Return [X, Y] of the center of cell containing provided text 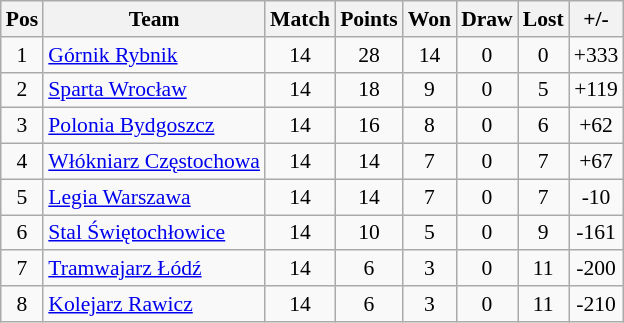
4 [22, 162]
Team [154, 19]
Sparta Wrocław [154, 90]
18 [369, 90]
Kolejarz Rawicz [154, 304]
Won [430, 19]
Górnik Rybnik [154, 55]
+67 [596, 162]
28 [369, 55]
2 [22, 90]
+62 [596, 126]
Points [369, 19]
-10 [596, 197]
-161 [596, 233]
Polonia Bydgoszcz [154, 126]
Pos [22, 19]
Włókniarz Częstochowa [154, 162]
-200 [596, 269]
Match [300, 19]
-210 [596, 304]
Draw [487, 19]
+333 [596, 55]
Lost [544, 19]
Legia Warszawa [154, 197]
1 [22, 55]
Tramwajarz Łódź [154, 269]
Stal Świętochłowice [154, 233]
16 [369, 126]
+119 [596, 90]
+/- [596, 19]
10 [369, 233]
